Determine the (X, Y) coordinate at the center of the cell enclosing the given text.  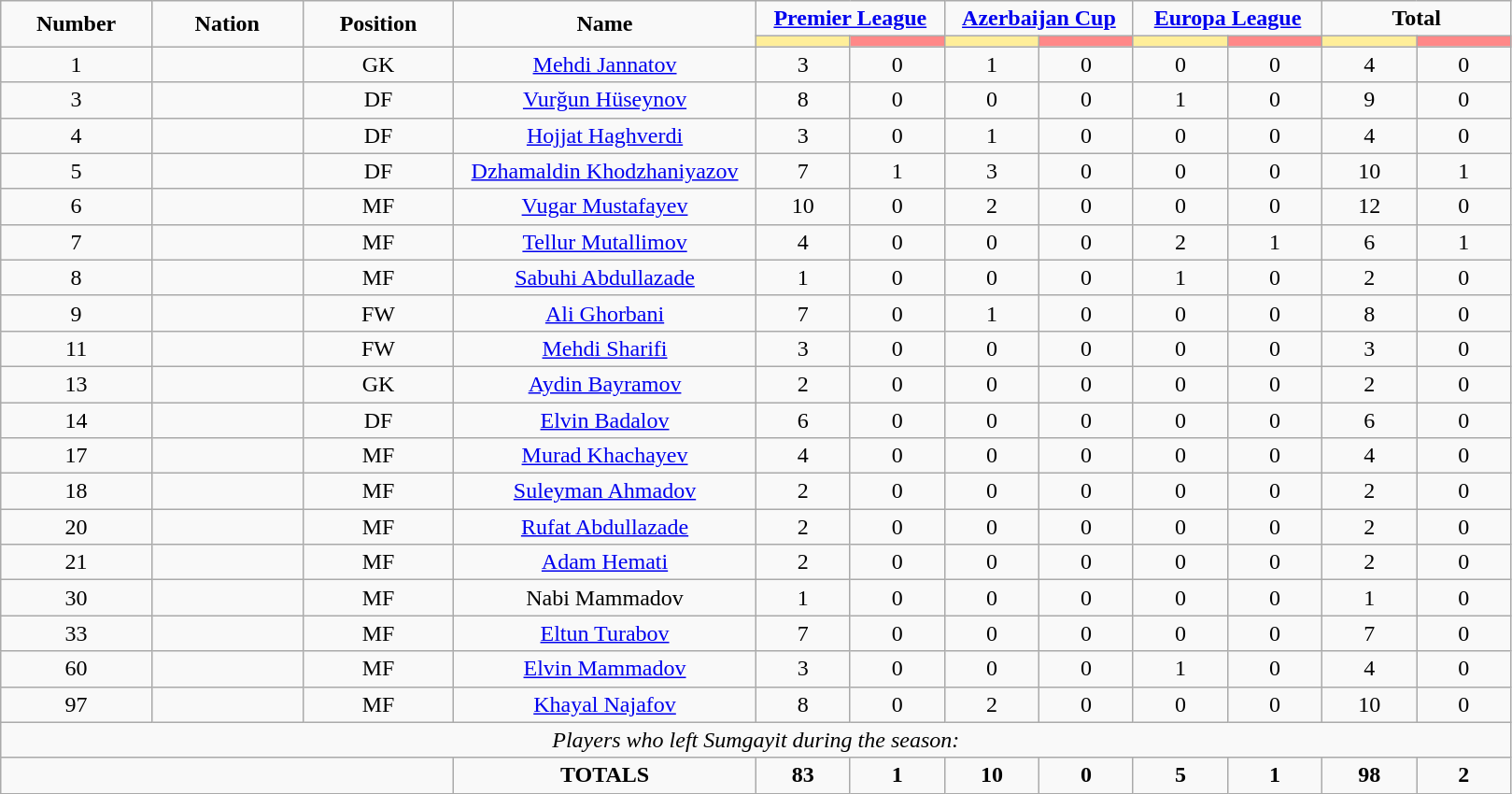
Number (77, 24)
Europa League (1227, 19)
Vurğun Hüseynov (605, 100)
20 (77, 527)
Mehdi Sharifi (605, 348)
17 (77, 456)
Eltun Turabov (605, 633)
18 (77, 491)
Sabuhi Abdullazade (605, 277)
60 (77, 669)
21 (77, 562)
Nation (227, 24)
Azerbaijan Cup (1039, 19)
Adam Hemati (605, 562)
Total (1417, 19)
83 (803, 775)
12 (1369, 206)
Mehdi Jannatov (605, 64)
Players who left Sumgayit during the season: (756, 740)
Hojjat Haghverdi (605, 135)
Nabi Mammadov (605, 598)
Premier League (850, 19)
Tellur Mutallimov (605, 242)
Rufat Abdullazade (605, 527)
14 (77, 419)
Murad Khachayev (605, 456)
33 (77, 633)
TOTALS (605, 775)
Khayal Najafov (605, 704)
Vugar Mustafayev (605, 206)
Dzhamaldin Khodzhaniyazov (605, 171)
Name (605, 24)
Elvin Badalov (605, 419)
98 (1369, 775)
13 (77, 384)
Position (378, 24)
Elvin Mammadov (605, 669)
11 (77, 348)
30 (77, 598)
Ali Ghorbani (605, 313)
Suleyman Ahmadov (605, 491)
97 (77, 704)
Aydin Bayramov (605, 384)
